Determine the [x, y] coordinate at the center of the cell enclosing the given text.  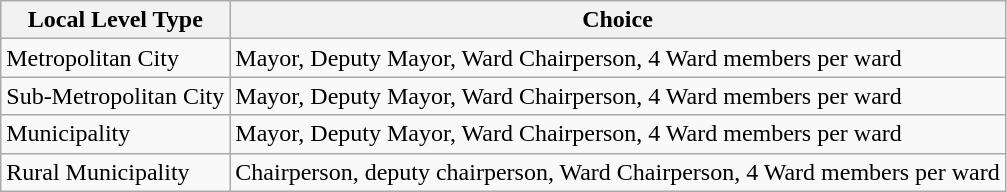
Local Level Type [116, 20]
Choice [618, 20]
Chairperson, deputy chairperson, Ward Chairperson, 4 Ward members per ward [618, 172]
Rural Municipality [116, 172]
Sub-Metropolitan City [116, 96]
Municipality [116, 134]
Metropolitan City [116, 58]
